Detect which cell encompasses the target text, then output its [X, Y] center coordinate. 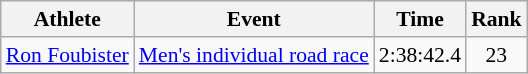
23 [496, 55]
Ron Foubister [68, 55]
2:38:42.4 [420, 55]
Event [254, 19]
Men's individual road race [254, 55]
Time [420, 19]
Rank [496, 19]
Athlete [68, 19]
